Pinpoint the cell where the given text exists, returning its (X, Y) midpoint coordinate. 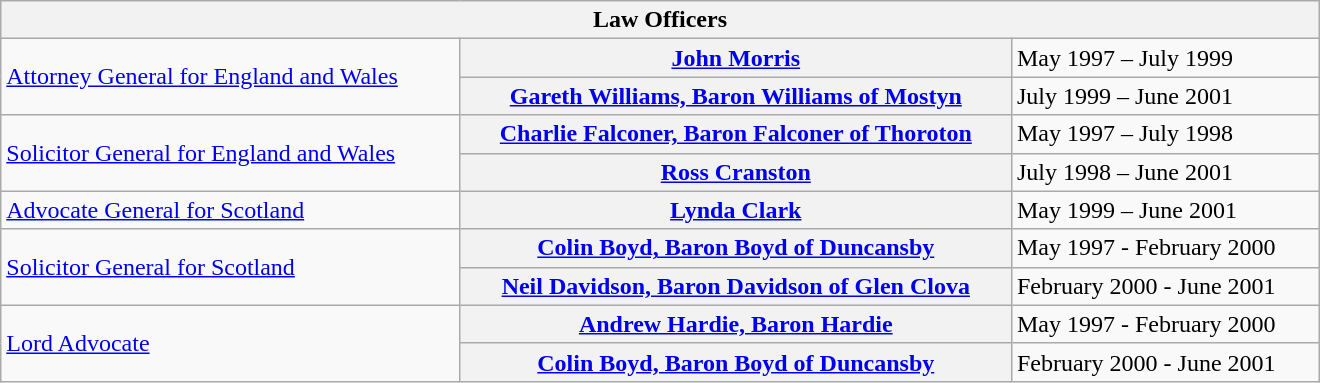
Charlie Falconer, Baron Falconer of Thoroton (736, 134)
Solicitor General for Scotland (230, 267)
Andrew Hardie, Baron Hardie (736, 324)
May 1997 – July 1999 (1165, 58)
John Morris (736, 58)
Ross Cranston (736, 172)
Gareth Williams, Baron Williams of Mostyn (736, 96)
Lord Advocate (230, 343)
Neil Davidson, Baron Davidson of Glen Clova (736, 286)
May 1997 – July 1998 (1165, 134)
Solicitor General for England and Wales (230, 153)
July 1999 – June 2001 (1165, 96)
Advocate General for Scotland (230, 210)
July 1998 – June 2001 (1165, 172)
Lynda Clark (736, 210)
Law Officers (660, 20)
Attorney General for England and Wales (230, 77)
May 1999 – June 2001 (1165, 210)
